Find where the given text appears and provide that cell's center as (x, y) coordinate. 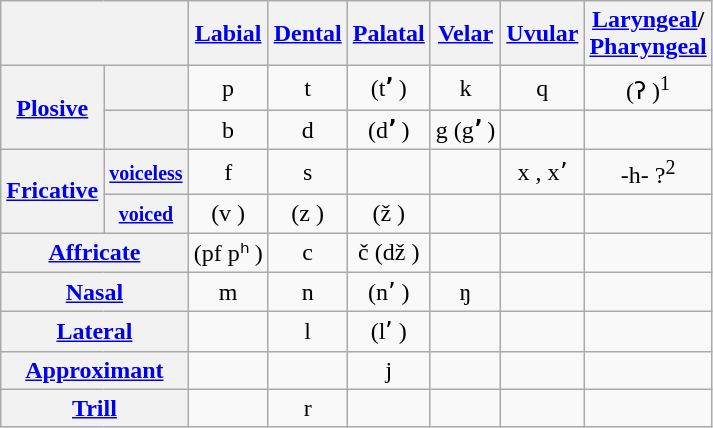
n (308, 292)
voiceless (146, 172)
c (308, 253)
Plosive (52, 108)
Nasal (94, 292)
m (228, 292)
(ʔ )1 (648, 88)
g (gʼ ) (466, 130)
Labial (228, 34)
b (228, 130)
s (308, 172)
l (308, 332)
(v ) (228, 213)
Fricative (52, 192)
r (308, 408)
(pf pʰ ) (228, 253)
(z ) (308, 213)
Dental (308, 34)
Approximant (94, 370)
j (388, 370)
Trill (94, 408)
(dʼ ) (388, 130)
d (308, 130)
k (466, 88)
č (dž ) (388, 253)
(nʼ ) (388, 292)
(ž ) (388, 213)
f (228, 172)
voiced (146, 213)
Affricate (94, 253)
q (542, 88)
ŋ (466, 292)
x , xʼ (542, 172)
Lateral (94, 332)
Uvular (542, 34)
Velar (466, 34)
Palatal (388, 34)
t (308, 88)
Laryngeal/Pharyngeal (648, 34)
p (228, 88)
(tʼ ) (388, 88)
(lʼ ) (388, 332)
-h- ?2 (648, 172)
